Capture the cell that displays the provided text and extract its (X, Y) central coordinate. 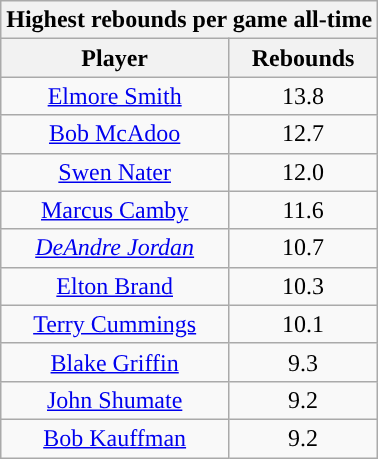
Elton Brand (115, 286)
Bob McAdoo (115, 134)
13.8 (304, 96)
Blake Griffin (115, 362)
10.7 (304, 248)
11.6 (304, 210)
12.0 (304, 172)
10.3 (304, 286)
John Shumate (115, 400)
Player (115, 58)
Bob Kauffman (115, 438)
Terry Cummings (115, 324)
12.7 (304, 134)
10.1 (304, 324)
Elmore Smith (115, 96)
Marcus Camby (115, 210)
9.3 (304, 362)
Highest rebounds per game all-time (190, 20)
DeAndre Jordan (115, 248)
Swen Nater (115, 172)
Rebounds (304, 58)
